Pinpoint the cell where the given text exists, returning its (x, y) midpoint coordinate. 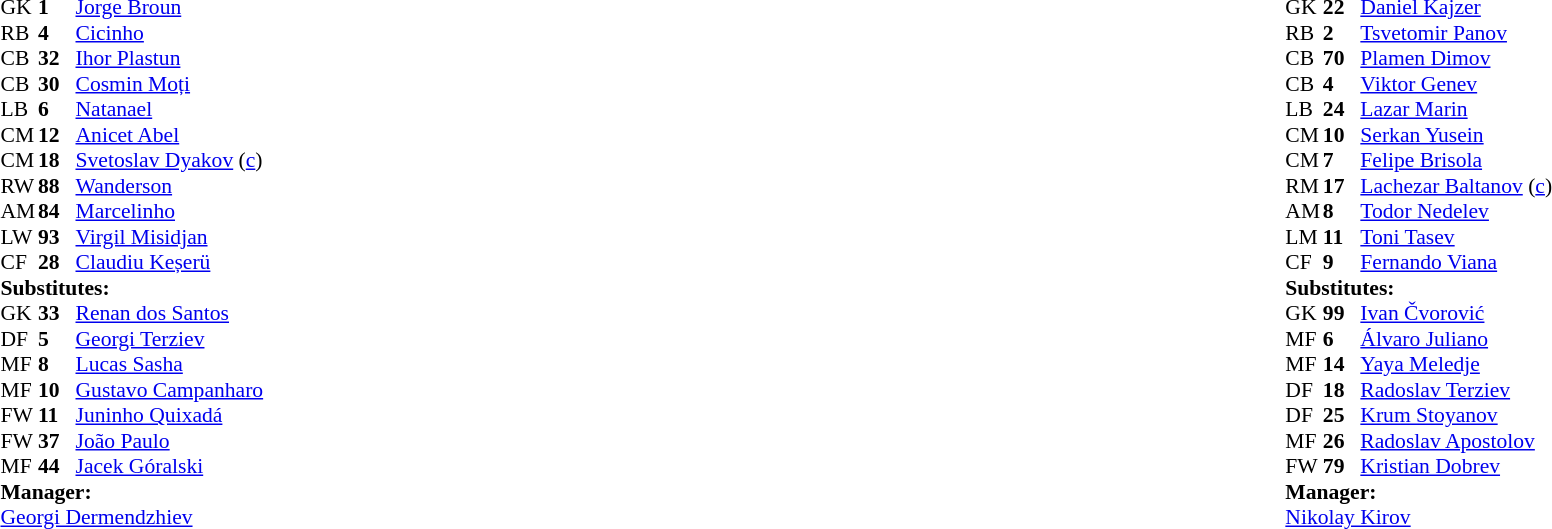
João Paulo (170, 441)
70 (1342, 59)
Cicinho (170, 33)
32 (57, 59)
Claudiu Keșerü (170, 263)
Plamen Dimov (1456, 59)
93 (57, 237)
RM (1304, 186)
RW (19, 186)
Gustavo Campanharo (170, 390)
Yaya Meledje (1456, 365)
99 (1342, 313)
28 (57, 263)
Tsvetomir Panov (1456, 33)
LM (1304, 237)
Ihor Plastun (170, 59)
17 (1342, 186)
Lucas Sasha (170, 365)
Wanderson (170, 186)
Radoslav Terziev (1456, 390)
Jacek Góralski (170, 467)
Renan dos Santos (170, 313)
44 (57, 467)
Natanael (170, 109)
Georgi Terziev (170, 339)
25 (1342, 415)
14 (1342, 365)
Álvaro Juliano (1456, 339)
Virgil Misidjan (170, 237)
Lachezar Baltanov (c) (1456, 186)
9 (1342, 263)
Cosmin Moți (170, 84)
Krum Stoyanov (1456, 415)
26 (1342, 441)
Svetoslav Dyakov (c) (170, 161)
24 (1342, 109)
84 (57, 211)
30 (57, 84)
Anicet Abel (170, 135)
37 (57, 441)
Todor Nedelev (1456, 211)
Felipe Brisola (1456, 161)
Viktor Genev (1456, 84)
Toni Tasev (1456, 237)
Serkan Yusein (1456, 135)
88 (57, 186)
7 (1342, 161)
Lazar Marin (1456, 109)
33 (57, 313)
Fernando Viana (1456, 263)
12 (57, 135)
Kristian Dobrev (1456, 467)
5 (57, 339)
Juninho Quixadá (170, 415)
Marcelinho (170, 211)
Radoslav Apostolov (1456, 441)
LW (19, 237)
2 (1342, 33)
79 (1342, 467)
Ivan Čvorović (1456, 313)
